Locate the cell with the specified text and output its (x, y) center coordinate. 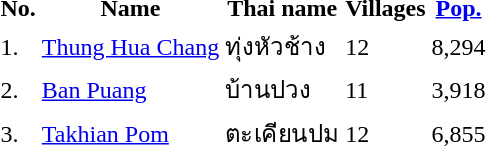
ทุ่งหัวช้าง (282, 46)
12 (386, 46)
บ้านปวง (282, 90)
Ban Puang (130, 90)
Thung Hua Chang (130, 46)
11 (386, 90)
